Capture the cell that displays the provided text and extract its (X, Y) central coordinate. 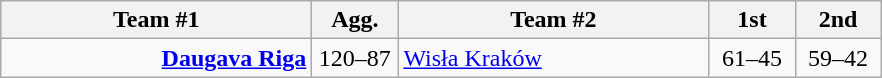
2nd (838, 20)
Agg. (355, 20)
Wisła Kraków (554, 58)
Team #2 (554, 20)
61–45 (752, 58)
Daugava Riga (156, 58)
Team #1 (156, 20)
59–42 (838, 58)
120–87 (355, 58)
1st (752, 20)
